Identify which cell holds the provided text, then report its [X, Y] central coordinate. 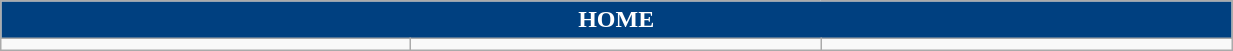
HOME [616, 20]
